Output the (X, Y) coordinate of the center of the cell containing the given text.  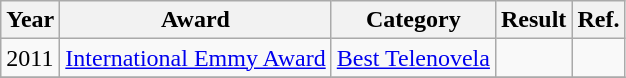
2011 (30, 58)
International Emmy Award (196, 58)
Award (196, 20)
Category (413, 20)
Result (533, 20)
Ref. (598, 20)
Best Telenovela (413, 58)
Year (30, 20)
